Locate the cell with the specified text and output its [X, Y] center coordinate. 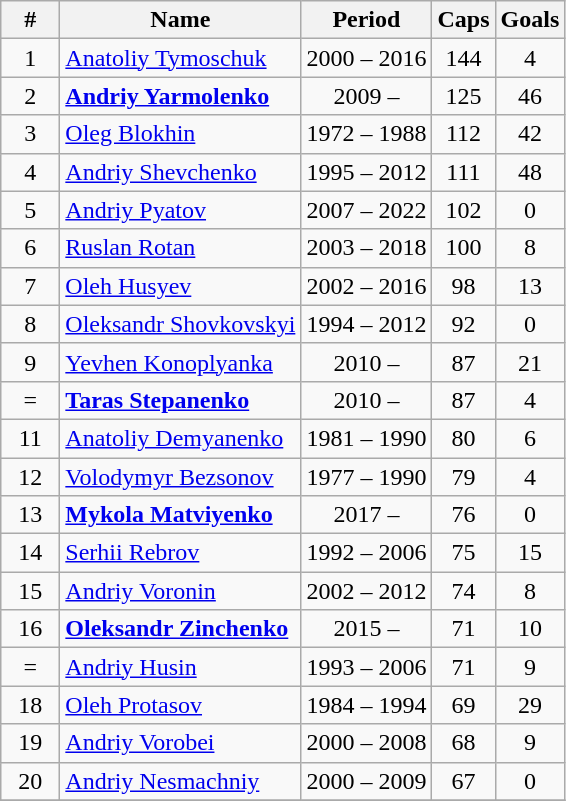
2002 – 2016 [366, 286]
Andriy Nesmachniy [180, 781]
98 [464, 286]
Volodymyr Bezsonov [180, 477]
18 [30, 705]
Goals [530, 20]
1977 – 1990 [366, 477]
1994 – 2012 [366, 324]
2002 – 2012 [366, 591]
Oleh Protasov [180, 705]
2015 – [366, 629]
16 [30, 629]
Andriy Vorobei [180, 743]
11 [30, 438]
46 [530, 96]
Andriy Pyatov [180, 210]
Andriy Shevchenko [180, 172]
75 [464, 553]
2003 – 2018 [366, 248]
Andriy Yarmolenko [180, 96]
100 [464, 248]
Period [366, 20]
20 [30, 781]
67 [464, 781]
Caps [464, 20]
102 [464, 210]
Anatoliy Tymoschuk [180, 58]
1984 – 1994 [366, 705]
2 [30, 96]
Oleh Husyev [180, 286]
12 [30, 477]
1993 – 2006 [366, 667]
7 [30, 286]
Anatoliy Demyanenko [180, 438]
1981 – 1990 [366, 438]
69 [464, 705]
2000 – 2009 [366, 781]
76 [464, 515]
1995 – 2012 [366, 172]
Oleksandr Shovkovskyi [180, 324]
1992 – 2006 [366, 553]
1 [30, 58]
42 [530, 134]
14 [30, 553]
92 [464, 324]
68 [464, 743]
79 [464, 477]
Mykola Matviyenko [180, 515]
Ruslan Rotan [180, 248]
2000 – 2008 [366, 743]
74 [464, 591]
10 [530, 629]
Andriy Voronin [180, 591]
Name [180, 20]
21 [530, 362]
48 [530, 172]
Taras Stepanenko [180, 400]
80 [464, 438]
# [30, 20]
Yevhen Konoplyanka [180, 362]
2009 – [366, 96]
Serhii Rebrov [180, 553]
1972 – 1988 [366, 134]
144 [464, 58]
Andriy Husin [180, 667]
3 [30, 134]
Oleksandr Zinchenko [180, 629]
29 [530, 705]
2000 – 2016 [366, 58]
Oleg Blokhin [180, 134]
2017 – [366, 515]
5 [30, 210]
19 [30, 743]
112 [464, 134]
2007 – 2022 [366, 210]
111 [464, 172]
125 [464, 96]
